For the text-containing cell, return its midpoint in [X, Y] coordinate format. 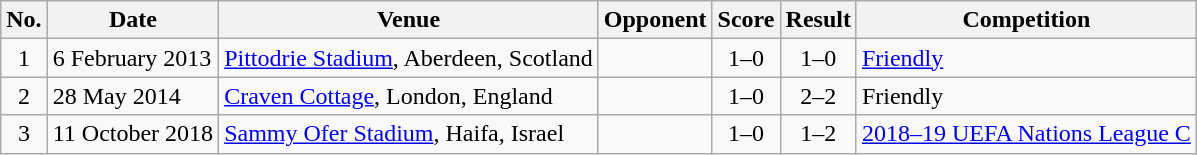
Pittodrie Stadium, Aberdeen, Scotland [409, 58]
Result [818, 20]
1–2 [818, 134]
No. [24, 20]
6 February 2013 [132, 58]
Craven Cottage, London, England [409, 96]
28 May 2014 [132, 96]
Venue [409, 20]
Score [746, 20]
Competition [1026, 20]
Date [132, 20]
Opponent [655, 20]
2018–19 UEFA Nations League C [1026, 134]
11 October 2018 [132, 134]
2–2 [818, 96]
3 [24, 134]
1 [24, 58]
Sammy Ofer Stadium, Haifa, Israel [409, 134]
2 [24, 96]
